Extract the (X, Y) coordinate from the center of the cell holding the provided text.  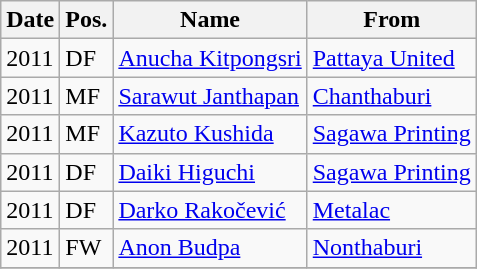
Sarawut Janthapan (210, 96)
Anon Budpa (210, 248)
Kazuto Kushida (210, 134)
Pattaya United (392, 58)
Daiki Higuchi (210, 172)
From (392, 20)
FW (86, 248)
Chanthaburi (392, 96)
Pos. (86, 20)
Metalac (392, 210)
Nonthaburi (392, 248)
Name (210, 20)
Anucha Kitpongsri (210, 58)
Darko Rakočević (210, 210)
Date (30, 20)
